Locate the cell with the specified text and output its (x, y) center coordinate. 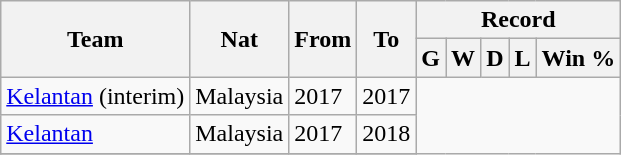
L (522, 58)
Nat (240, 39)
From (323, 39)
Kelantan (96, 134)
D (495, 58)
G (431, 58)
Team (96, 39)
Kelantan (interim) (96, 96)
W (464, 58)
To (386, 39)
Win % (578, 58)
Record (518, 20)
2018 (386, 134)
